Scan for the cell matching the given text and deliver its [x, y] coordinate at center. 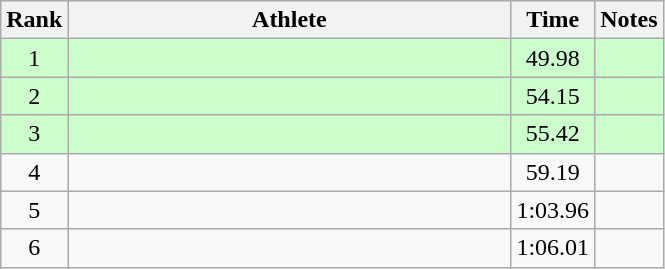
6 [34, 248]
1:06.01 [553, 248]
54.15 [553, 96]
Rank [34, 20]
Time [553, 20]
55.42 [553, 134]
3 [34, 134]
2 [34, 96]
4 [34, 172]
1 [34, 58]
49.98 [553, 58]
1:03.96 [553, 210]
Athlete [290, 20]
Notes [629, 20]
59.19 [553, 172]
5 [34, 210]
